Detect which cell encompasses the target text, then output its [x, y] center coordinate. 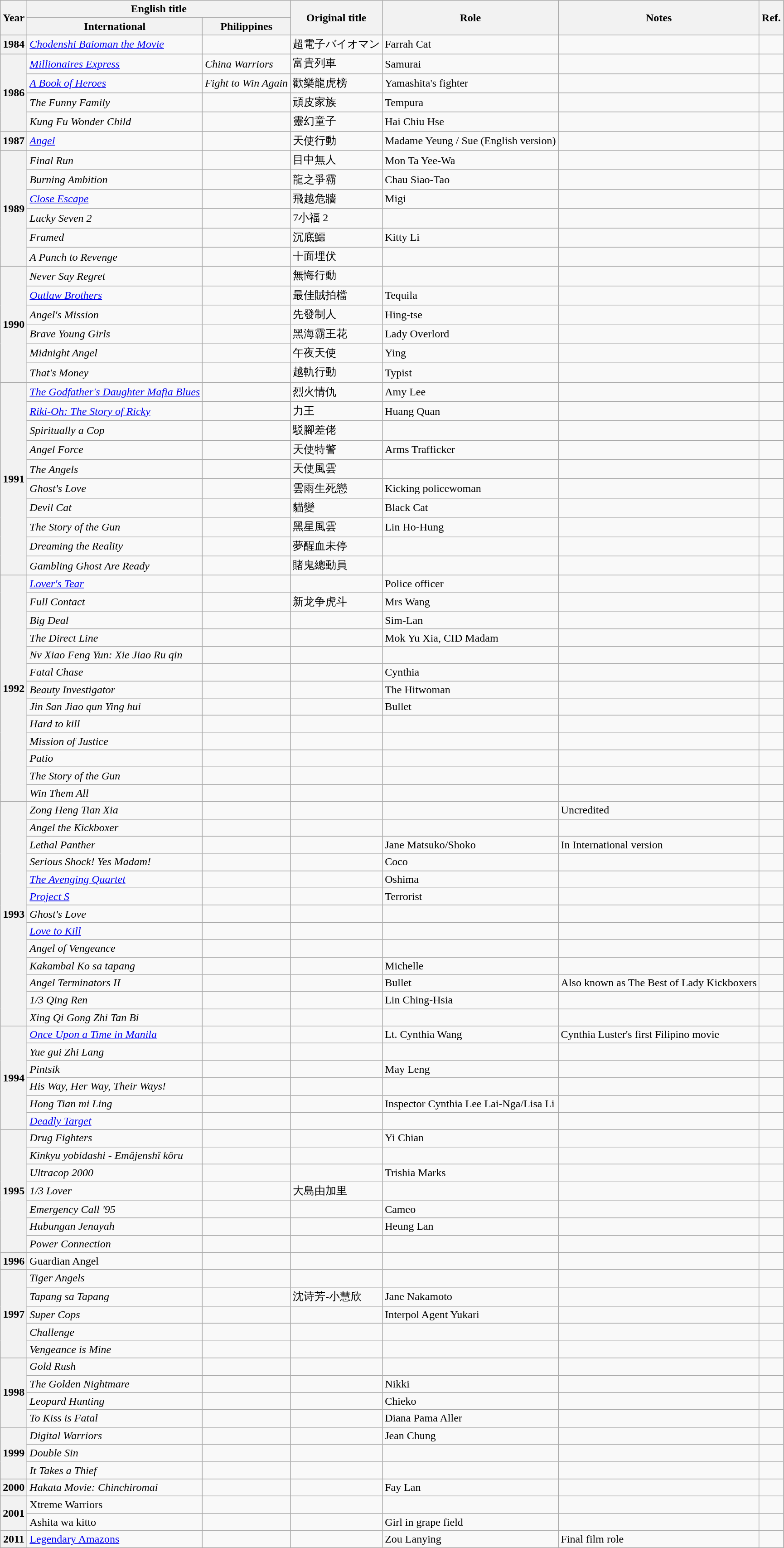
The Godfather's Daughter Mafia Blues [115, 392]
沈诗芳-小慧欣 [336, 1297]
烈火情仇 [336, 392]
Jane Matsuko/Shoko [470, 845]
Guardian Angel [115, 1261]
1995 [14, 1191]
Cynthia Luster's first Filipino movie [659, 1035]
Lethal Panther [115, 845]
Nv Xiao Feng Yun: Xie Jiao Ru qin [115, 655]
1984 [14, 44]
Jane Nakamoto [470, 1297]
Girl in grape field [470, 1522]
Drug Fighters [115, 1138]
Angel of Vengeance [115, 948]
May Leng [470, 1069]
靈幻童子 [336, 122]
Black Cat [470, 508]
Lt. Cynthia Wang [470, 1035]
駁腳差佬 [336, 431]
歡樂龍虎榜 [336, 83]
Double Sin [115, 1453]
Mission of Justice [115, 741]
Digital Warriors [115, 1436]
Farrah Cat [470, 44]
Migi [470, 199]
Police officer [470, 584]
Millionaires Express [115, 63]
最佳賊拍檔 [336, 296]
龍之爭霸 [336, 180]
1997 [14, 1314]
1994 [14, 1078]
Chau Siao-Tao [470, 180]
Diana Pama Aller [470, 1418]
It Takes a Thief [115, 1470]
大島由加里 [336, 1191]
1998 [14, 1392]
沉底鱷 [336, 238]
Nikki [470, 1384]
天使行動 [336, 141]
十面埋伏 [336, 257]
Fatal Chase [115, 672]
目中無人 [336, 161]
1/3 Lover [115, 1191]
Notes [659, 18]
Vengeance is Mine [115, 1349]
2011 [14, 1539]
Hubungan Jenayah [115, 1227]
Lucky Seven 2 [115, 219]
夢醒血未停 [336, 547]
Love to Kill [115, 931]
Final film role [659, 1539]
Yi Chian [470, 1138]
1993 [14, 914]
The Avenging Quartet [115, 879]
Devil Cat [115, 508]
富貴列車 [336, 63]
Pintsik [115, 1069]
Hing-tse [470, 315]
Arms Trafficker [470, 450]
That's Money [115, 373]
Jean Chung [470, 1436]
Angel Terminators II [115, 983]
Deadly Target [115, 1121]
超電子バイオマン [336, 44]
A Book of Heroes [115, 83]
Yue gui Zhi Lang [115, 1052]
Angel the Kickboxer [115, 828]
Angel Force [115, 450]
His Way, Her Way, Their Ways! [115, 1086]
午夜天使 [336, 354]
貓變 [336, 508]
Lover's Tear [115, 584]
Big Deal [115, 620]
1996 [14, 1261]
International [115, 26]
Heung Lan [470, 1227]
賭鬼總動員 [336, 566]
Angel [115, 141]
1999 [14, 1453]
Emergency Call '95 [115, 1209]
Chieko [470, 1401]
Dreaming the Reality [115, 547]
Role [470, 18]
1990 [14, 325]
Madame Yeung / Sue (English version) [470, 141]
The Direct Line [115, 638]
Patio [115, 759]
Hard to kill [115, 724]
Kicking policewoman [470, 489]
Lin Ching-Hsia [470, 1000]
Mon Ta Yee-Wa [470, 161]
Challenge [115, 1332]
Midnight Angel [115, 354]
Uncredited [659, 810]
2001 [14, 1513]
Lady Overlord [470, 334]
無悔行動 [336, 277]
Also known as The Best of Lady Kickboxers [659, 983]
天使風雲 [336, 469]
The Angels [115, 469]
English title [159, 9]
Amy Lee [470, 392]
Never Say Regret [115, 277]
Tempura [470, 102]
The Golden Nightmare [115, 1384]
力王 [336, 412]
Riki-Oh: The Story of Ricky [115, 412]
Leopard Hunting [115, 1401]
Ashita wa kitto [115, 1522]
Original title [336, 18]
Cameo [470, 1209]
Tapang sa Tapang [115, 1297]
Hong Tian mi Ling [115, 1104]
Fay Lan [470, 1487]
Trishia Marks [470, 1173]
Philippines [247, 26]
The Funny Family [115, 102]
Yamashita's fighter [470, 83]
Year [14, 18]
天使特警 [336, 450]
2000 [14, 1487]
Power Connection [115, 1244]
Burning Ambition [115, 180]
Kakambal Ko sa tapang [115, 965]
飛越危牆 [336, 199]
Xing Qi Gong Zhi Tan Bi [115, 1017]
Project S [115, 896]
1987 [14, 141]
先發制人 [336, 315]
Full Contact [115, 602]
1992 [14, 688]
Spiritually a Cop [115, 431]
Final Run [115, 161]
Interpol Agent Yukari [470, 1315]
Mrs Wang [470, 602]
Brave Young Girls [115, 334]
Gold Rush [115, 1367]
頑皮家族 [336, 102]
Xtreme Warriors [115, 1504]
In International version [659, 845]
越軌行動 [336, 373]
雲雨生死戀 [336, 489]
Michelle [470, 965]
1986 [14, 92]
Close Escape [115, 199]
Zou Lanying [470, 1539]
The Hitwoman [470, 690]
Super Cops [115, 1315]
Cynthia [470, 672]
Zong Heng Tian Xia [115, 810]
Win Them All [115, 793]
Tequila [470, 296]
A Punch to Revenge [115, 257]
Legendary Amazons [115, 1539]
Oshima [470, 879]
黑海霸王花 [336, 334]
Terrorist [470, 896]
Kitty Li [470, 238]
Hakata Movie: Chinchiromai [115, 1487]
Chodenshi Baioman the Movie [115, 44]
Ultracop 2000 [115, 1173]
1/3 Qing Ren [115, 1000]
Framed [115, 238]
新龙争虎斗 [336, 602]
Fight to Win Again [247, 83]
Kinkyu yobidashi - Emâjenshî kôru [115, 1155]
Lin Ho-Hung [470, 527]
1989 [14, 209]
Jin San Jiao qun Ying hui [115, 707]
1991 [14, 479]
To Kiss is Fatal [115, 1418]
Ying [470, 354]
Sim-Lan [470, 620]
Once Upon a Time in Manila [115, 1035]
Beauty Investigator [115, 690]
黑星風雲 [336, 527]
Gambling Ghost Are Ready [115, 566]
Serious Shock! Yes Madam! [115, 862]
Kung Fu Wonder Child [115, 122]
Coco [470, 862]
7小福 2 [336, 219]
Inspector Cynthia Lee Lai-Nga/Lisa Li [470, 1104]
Mok Yu Xia, CID Madam [470, 638]
Angel's Mission [115, 315]
Hai Chiu Hse [470, 122]
Samurai [470, 63]
Outlaw Brothers [115, 296]
Ref. [771, 18]
Huang Quan [470, 412]
China Warriors [247, 63]
Typist [470, 373]
Tiger Angels [115, 1278]
